Pinpoint the cell where the given text exists, returning its [X, Y] midpoint coordinate. 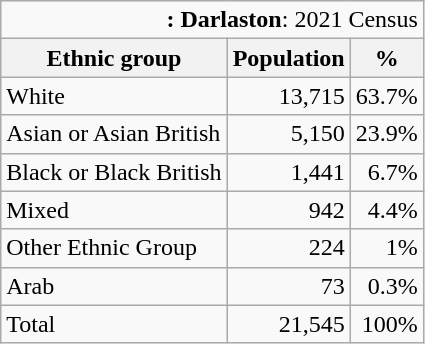
5,150 [288, 134]
Black or Black British [114, 172]
100% [386, 324]
Total [114, 324]
Asian or Asian British [114, 134]
13,715 [288, 96]
73 [288, 286]
Arab [114, 286]
% [386, 58]
942 [288, 210]
Population [288, 58]
63.7% [386, 96]
4.4% [386, 210]
23.9% [386, 134]
Ethnic group [114, 58]
: Darlaston: 2021 Census [212, 20]
White [114, 96]
Other Ethnic Group [114, 248]
0.3% [386, 286]
6.7% [386, 172]
21,545 [288, 324]
1,441 [288, 172]
Mixed [114, 210]
224 [288, 248]
1% [386, 248]
